Locate the cell with the specified text and output its [x, y] center coordinate. 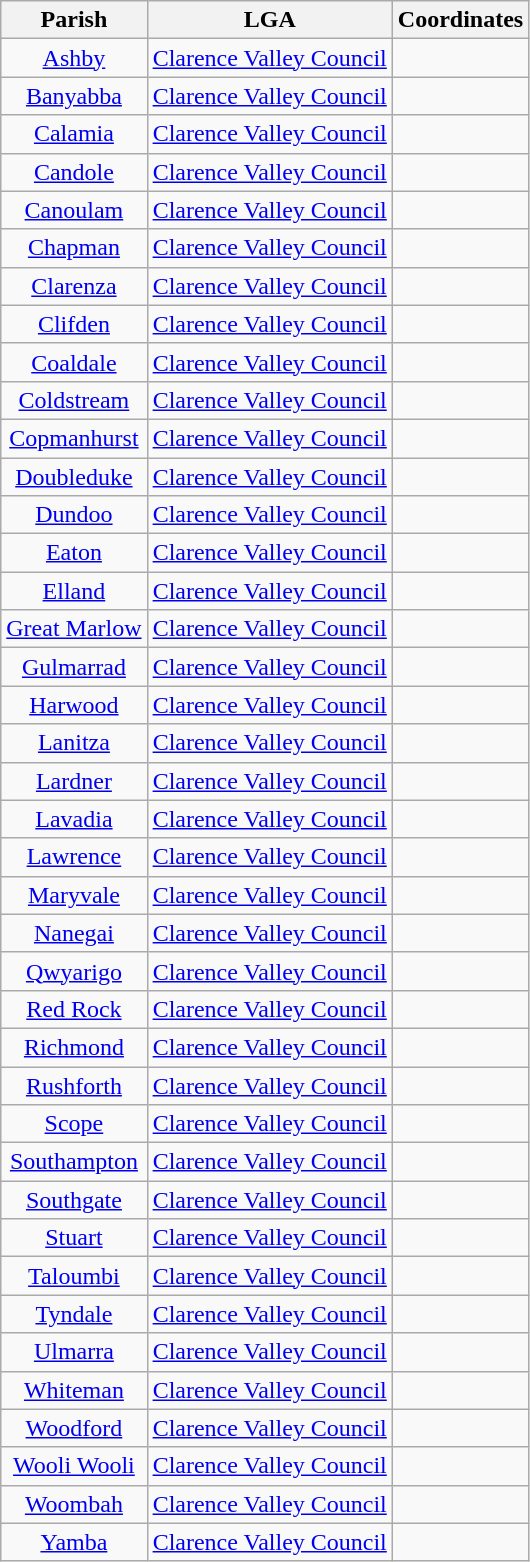
Great Marlow [74, 629]
Woodford [74, 1428]
Copmanhurst [74, 438]
Wooli Wooli [74, 1466]
Maryvale [74, 895]
Banyabba [74, 96]
Southgate [74, 1200]
Dundoo [74, 515]
Elland [74, 591]
Yamba [74, 1542]
Richmond [74, 1047]
Clifden [74, 324]
Qwyarigo [74, 971]
Canoulam [74, 210]
Taloumbi [74, 1276]
Harwood [74, 705]
Coordinates [460, 20]
Eaton [74, 553]
Clarenza [74, 286]
Candole [74, 172]
Tyndale [74, 1314]
Coldstream [74, 400]
LGA [270, 20]
Lavadia [74, 819]
Calamia [74, 134]
Ulmarra [74, 1352]
Woombah [74, 1504]
Coaldale [74, 362]
Lawrence [74, 857]
Parish [74, 20]
Southampton [74, 1162]
Lardner [74, 781]
Red Rock [74, 1009]
Stuart [74, 1238]
Whiteman [74, 1390]
Doubleduke [74, 477]
Scope [74, 1124]
Chapman [74, 248]
Nanegai [74, 933]
Gulmarrad [74, 667]
Ashby [74, 58]
Lanitza [74, 743]
Rushforth [74, 1085]
